Locate the cell with the specified text and output its (X, Y) center coordinate. 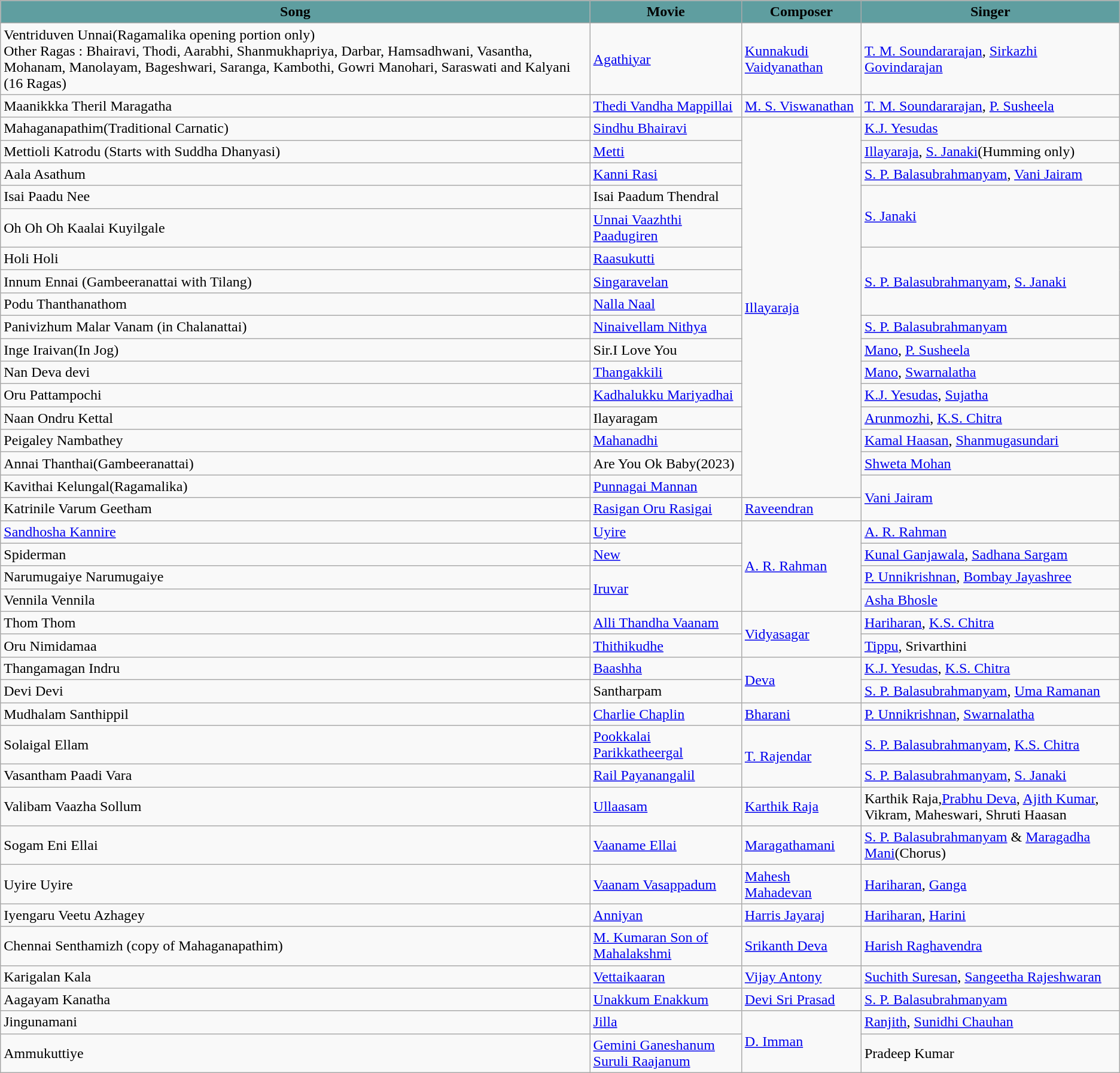
Asha Bhosle (990, 600)
Aagayam Kanatha (296, 999)
Illayaraja (801, 307)
Mahanadhi (665, 441)
Annai Thanthai(Gambeeranattai) (296, 464)
Pradeep Kumar (990, 1053)
Deva (801, 679)
Holi Holi (296, 258)
Peigaley Nambathey (296, 441)
Vijay Antony (801, 977)
S. P. Balasubrahmanyam, K.S. Chitra (990, 745)
Vidyasagar (801, 634)
Agathiyar (665, 59)
Nalla Naal (665, 304)
Mano, Swarnalatha (990, 373)
Vaanam Vasappadum (665, 884)
Isai Paadu Nee (296, 197)
Song (296, 12)
Iruvar (665, 589)
Jingunamani (296, 1022)
Mahesh Mahadevan (801, 884)
Thedi Vandha Mappillai (665, 106)
Ammukuttiye (296, 1053)
Punnagai Mannan (665, 486)
Kadhalukku Mariyadhai (665, 395)
K.J. Yesudas, K.S. Chitra (990, 668)
Devi Devi (296, 691)
Kunnakudi Vaidyanathan (801, 59)
Sindhu Bhairavi (665, 129)
Thithikudhe (665, 645)
Are You Ok Baby(2023) (665, 464)
Vaaname Ellai (665, 846)
Karthik Raja (801, 806)
Unnai Vaazhthi Paadugiren (665, 227)
Anniyan (665, 915)
Karthik Raja,Prabhu Deva, Ajith Kumar, Vikram, Maheswari, Shruti Haasan (990, 806)
Maragathamani (801, 846)
Oh Oh Oh Kaalai Kuyilgale (296, 227)
Charlie Chaplin (665, 714)
Mudhalam Santhippil (296, 714)
Iyengaru Veetu Azhagey (296, 915)
Composer (801, 12)
Vasantham Paadi Vara (296, 776)
Illayaraja, S. Janaki(Humming only) (990, 151)
Aala Asathum (296, 174)
Nan Deva devi (296, 373)
K.J. Yesudas, Sujatha (990, 395)
Vennila Vennila (296, 600)
Alli Thandha Vaanam (665, 623)
S. Janaki (990, 217)
T. M. Soundararajan, Sirkazhi Govindarajan (990, 59)
Narumugaiye Narumugaiye (296, 577)
Vani Jairam (990, 498)
Hariharan, Ganga (990, 884)
Harris Jayaraj (801, 915)
Mano, P. Susheela (990, 350)
Srikanth Deva (801, 946)
Unakkum Enakkum (665, 999)
Vettaikaaran (665, 977)
Tippu, Srivarthini (990, 645)
S. P. Balasubrahmanyam, Vani Jairam (990, 174)
D. Imman (801, 1042)
Maanikkka Theril Maragatha (296, 106)
Sogam Eni Ellai (296, 846)
Uyire Uyire (296, 884)
Raveendran (801, 509)
Santharpam (665, 691)
Mettioli Katrodu (Starts with Suddha Dhanyasi) (296, 151)
Singer (990, 12)
T. M. Soundararajan, P. Susheela (990, 106)
Metti (665, 151)
Hariharan, K.S. Chitra (990, 623)
Thangakkili (665, 373)
M. Kumaran Son of Mahalakshmi (665, 946)
Oru Nimidamaa (296, 645)
Kamal Haasan, Shanmugasundari (990, 441)
Uyire (665, 532)
Sandhosha Kannire (296, 532)
Rail Payanangalil (665, 776)
T. Rajendar (801, 756)
Kavithai Kelungal(Ragamalika) (296, 486)
Harish Raghavendra (990, 946)
Ninaivellam Nithya (665, 327)
Inge Iraivan(In Jog) (296, 350)
Sir.I Love You (665, 350)
New (665, 554)
Chennai Senthamizh (copy of Mahaganapathim) (296, 946)
Panivizhum Malar Vanam (in Chalanattai) (296, 327)
Ranjith, Sunidhi Chauhan (990, 1022)
Oru Pattampochi (296, 395)
S. P. Balasubrahmanyam, Uma Ramanan (990, 691)
Thangamagan Indru (296, 668)
Karigalan Kala (296, 977)
Kunal Ganjawala, Sadhana Sargam (990, 554)
Gemini Ganeshanum Suruli Raajanum (665, 1053)
Podu Thanthanathom (296, 304)
Jilla (665, 1022)
Suchith Suresan, Sangeetha Rajeshwaran (990, 977)
Kanni Rasi (665, 174)
Spiderman (296, 554)
Ullaasam (665, 806)
Shweta Mohan (990, 464)
S. P. Balasubrahmanyam & Maragadha Mani(Chorus) (990, 846)
P. Unnikrishnan, Bombay Jayashree (990, 577)
M. S. Viswanathan (801, 106)
Movie (665, 12)
Ilayaragam (665, 418)
Singaravelan (665, 281)
Baashha (665, 668)
Rasigan Oru Rasigai (665, 509)
Isai Paadum Thendral (665, 197)
Katrinile Varum Geetham (296, 509)
P. Unnikrishnan, Swarnalatha (990, 714)
Devi Sri Prasad (801, 999)
Solaigal Ellam (296, 745)
Raasukutti (665, 258)
Arunmozhi, K.S. Chitra (990, 418)
Valibam Vaazha Sollum (296, 806)
Mahaganapathim(Traditional Carnatic) (296, 129)
Innum Ennai (Gambeeranattai with Tilang) (296, 281)
Thom Thom (296, 623)
Pookkalai Parikkatheergal (665, 745)
K.J. Yesudas (990, 129)
Hariharan, Harini (990, 915)
Naan Ondru Kettal (296, 418)
Bharani (801, 714)
